Scan for the cell matching the given text and deliver its (X, Y) coordinate at center. 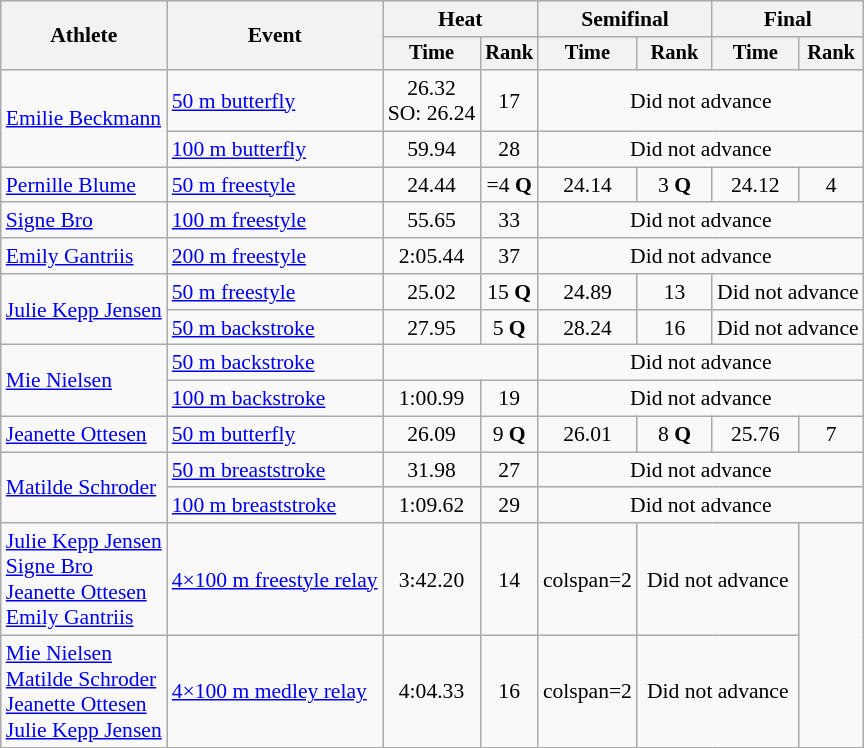
24.44 (432, 185)
24.14 (588, 185)
4×100 m freestyle relay (275, 579)
Pernille Blume (84, 185)
3 Q (674, 185)
Event (275, 36)
4 (832, 185)
Jeanette Ottesen (84, 435)
28.24 (588, 328)
26.32SO: 26.24 (432, 100)
25.02 (432, 292)
7 (832, 435)
100 m butterfly (275, 150)
100 m freestyle (275, 221)
8 Q (674, 435)
5 Q (509, 328)
28 (509, 150)
59.94 (432, 150)
37 (509, 256)
26.01 (588, 435)
4:04.33 (432, 692)
Julie Kepp Jensen (84, 310)
17 (509, 100)
Signe Bro (84, 221)
24.89 (588, 292)
Final (788, 19)
31.98 (432, 470)
4×100 m medley relay (275, 692)
Athlete (84, 36)
26.09 (432, 435)
1:00.99 (432, 399)
55.65 (432, 221)
100 m breaststroke (275, 506)
2:05.44 (432, 256)
13 (674, 292)
Mie NielsenMatilde SchroderJeanette OttesenJulie Kepp Jensen (84, 692)
Heat (460, 19)
100 m backstroke (275, 399)
33 (509, 221)
15 Q (509, 292)
Julie Kepp JensenSigne BroJeanette OttesenEmily Gantriis (84, 579)
25.76 (756, 435)
Emily Gantriis (84, 256)
19 (509, 399)
27.95 (432, 328)
29 (509, 506)
50 m breaststroke (275, 470)
14 (509, 579)
200 m freestyle (275, 256)
24.12 (756, 185)
1:09.62 (432, 506)
Emilie Beckmann (84, 118)
9 Q (509, 435)
Matilde Schroder (84, 488)
=4 Q (509, 185)
Mie Nielsen (84, 380)
Semifinal (625, 19)
27 (509, 470)
3:42.20 (432, 579)
